Locate the cell with the specified text and output its [X, Y] center coordinate. 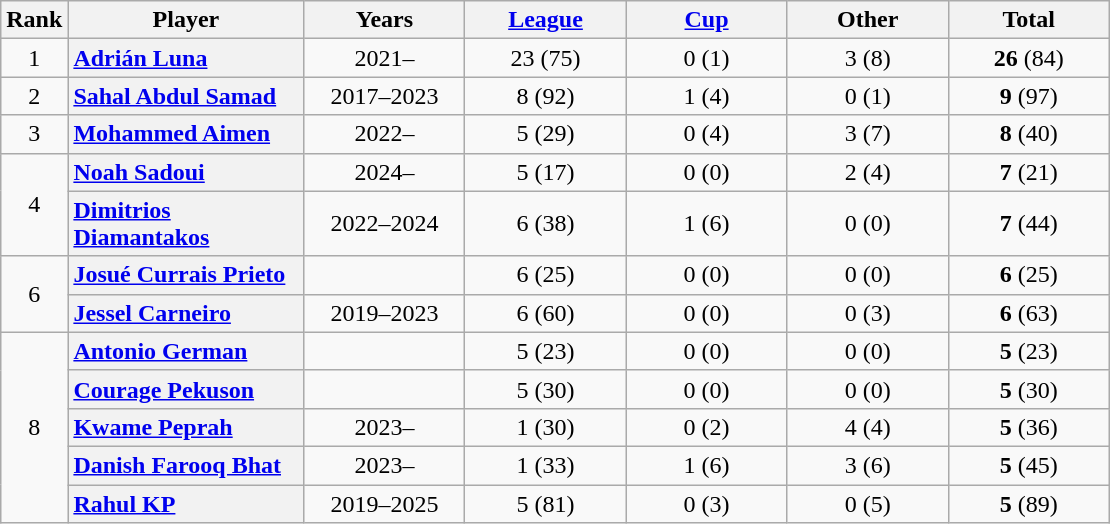
6 (60) [546, 313]
9 (97) [1028, 96]
1 (30) [546, 427]
5 (89) [1028, 503]
Rahul KP [186, 503]
Courage Pekuson [186, 389]
Rank [34, 20]
2019–2025 [384, 503]
Sahal Abdul Samad [186, 96]
23 (75) [546, 58]
5 (81) [546, 503]
5 (45) [1028, 465]
7 (44) [1028, 224]
2 (4) [868, 172]
Other [868, 20]
Danish Farooq Bhat [186, 465]
3 (7) [868, 134]
8 (92) [546, 96]
1 (33) [546, 465]
3 [34, 134]
1 [34, 58]
5 (17) [546, 172]
Dimitrios Diamantakos [186, 224]
5 (29) [546, 134]
2021– [384, 58]
Adrián Luna [186, 58]
6 (38) [546, 224]
Jessel Carneiro [186, 313]
8 [34, 427]
Player [186, 20]
2019–2023 [384, 313]
2022–2024 [384, 224]
Years [384, 20]
2024– [384, 172]
1 (4) [706, 96]
6 [34, 294]
5 (36) [1028, 427]
2017–2023 [384, 96]
3 (6) [868, 465]
4 [34, 204]
Noah Sadoui [186, 172]
26 (84) [1028, 58]
4 (4) [868, 427]
7 (21) [1028, 172]
0 (5) [868, 503]
Cup [706, 20]
2 [34, 96]
Antonio German [186, 351]
8 (40) [1028, 134]
3 (8) [868, 58]
Mohammed Aimen [186, 134]
Total [1028, 20]
Josué Currais Prieto [186, 275]
League [546, 20]
Kwame Peprah [186, 427]
0 (2) [706, 427]
0 (4) [706, 134]
6 (63) [1028, 313]
2022– [384, 134]
